Find where the given text appears and provide that cell's center as [x, y] coordinate. 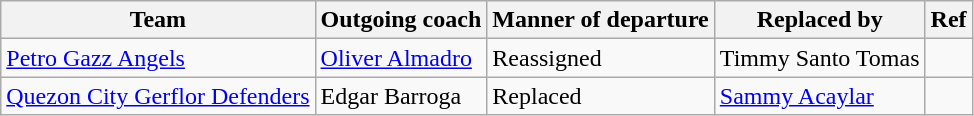
Quezon City Gerflor Defenders [158, 96]
Timmy Santo Tomas [820, 58]
Manner of departure [600, 20]
Ref [948, 20]
Edgar Barroga [401, 96]
Reassigned [600, 58]
Oliver Almadro [401, 58]
Outgoing coach [401, 20]
Replaced by [820, 20]
Replaced [600, 96]
Petro Gazz Angels [158, 58]
Team [158, 20]
Sammy Acaylar [820, 96]
